Extract the [x, y] coordinate from the center of the cell holding the provided text.  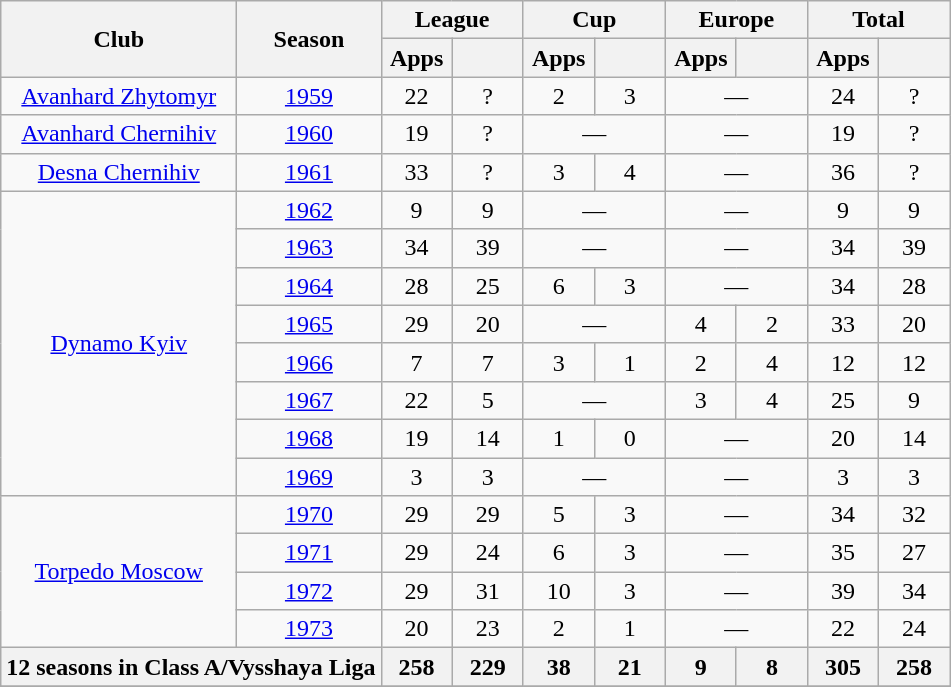
1962 [309, 210]
1969 [309, 477]
1967 [309, 400]
27 [914, 553]
1971 [309, 553]
Torpedo Moscow [119, 572]
Desna Chernihiv [119, 172]
229 [488, 667]
21 [630, 667]
1963 [309, 248]
Cup [594, 20]
Dynamo Kyiv [119, 343]
10 [558, 591]
305 [842, 667]
38 [558, 667]
1966 [309, 362]
1960 [309, 134]
8 [772, 667]
1968 [309, 438]
League [452, 20]
1961 [309, 172]
1973 [309, 629]
31 [488, 591]
Avanhard Zhytomyr [119, 96]
Europe [736, 20]
Club [119, 39]
Season [309, 39]
1972 [309, 591]
35 [842, 553]
12 seasons in Class A/Vysshaya Liga [191, 667]
1965 [309, 324]
Avanhard Chernihiv [119, 134]
1970 [309, 515]
1964 [309, 286]
36 [842, 172]
0 [630, 438]
Total [878, 20]
23 [488, 629]
32 [914, 515]
1959 [309, 96]
